Capture the cell that displays the provided text and extract its (X, Y) central coordinate. 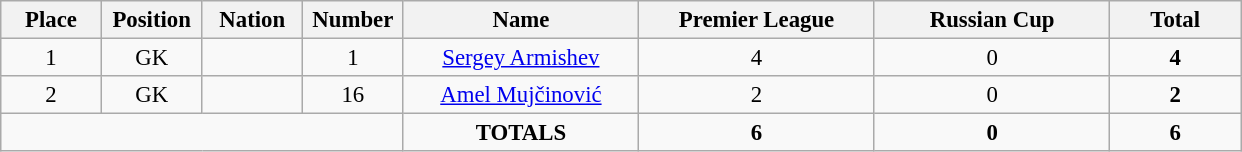
Number (354, 20)
Amel Mujčinović (521, 95)
Place (52, 20)
Russian Cup (992, 20)
TOTALS (521, 133)
16 (354, 95)
Total (1176, 20)
Nation (252, 20)
Position (152, 20)
Premier League (757, 20)
Name (521, 20)
Sergey Armishev (521, 58)
